Detect which cell encompasses the target text, then output its [x, y] center coordinate. 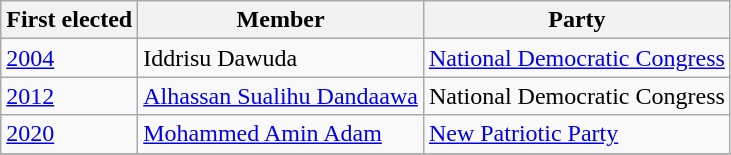
New Patriotic Party [576, 134]
Alhassan Sualihu Dandaawa [281, 96]
2004 [70, 58]
Member [281, 20]
2012 [70, 96]
First elected [70, 20]
Party [576, 20]
Mohammed Amin Adam [281, 134]
2020 [70, 134]
Iddrisu Dawuda [281, 58]
